Return [X, Y] of the center of cell containing provided text 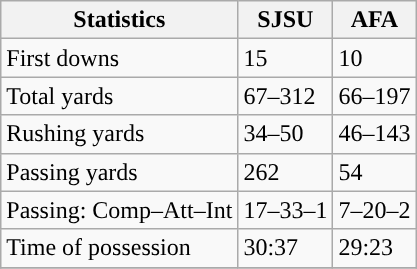
66–197 [374, 96]
7–20–2 [374, 210]
54 [374, 172]
Time of possession [120, 248]
Statistics [120, 20]
10 [374, 58]
First downs [120, 58]
67–312 [286, 96]
46–143 [374, 134]
Passing yards [120, 172]
17–33–1 [286, 210]
AFA [374, 20]
29:23 [374, 248]
15 [286, 58]
262 [286, 172]
Rushing yards [120, 134]
30:37 [286, 248]
Passing: Comp–Att–Int [120, 210]
Total yards [120, 96]
SJSU [286, 20]
34–50 [286, 134]
